Detect which cell encompasses the target text, then output its (X, Y) center coordinate. 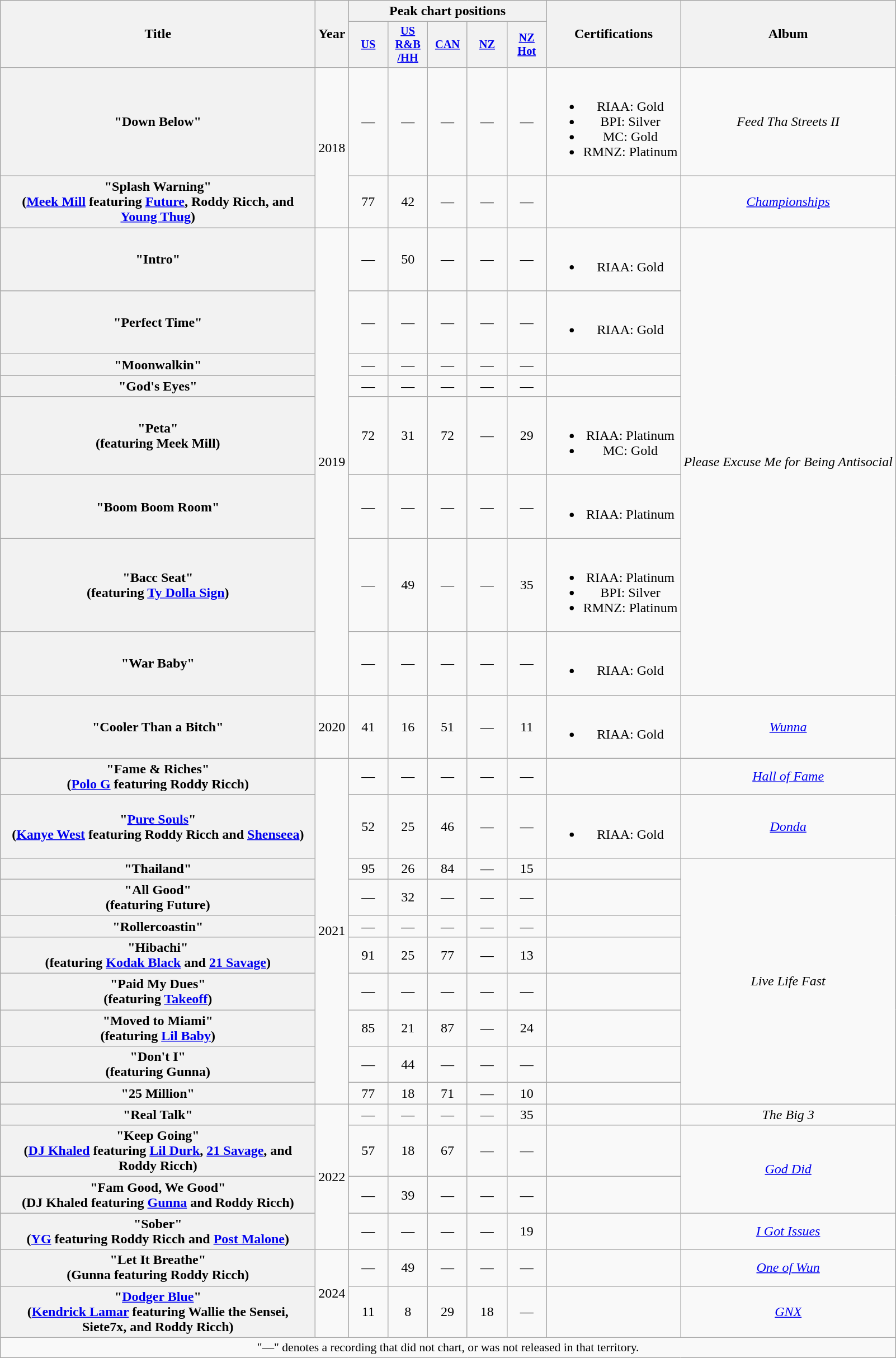
RIAA: PlatinumBPI: SilverRMNZ: Platinum (614, 585)
26 (408, 868)
85 (368, 1028)
"Sober"(YG featuring Roddy Ricch and Post Malone) (158, 1231)
"Perfect Time" (158, 322)
"Intro" (158, 260)
RIAA: PlatinumMC: Gold (614, 436)
RIAA: GoldBPI: SilverMC: GoldRMNZ: Platinum (614, 121)
41 (368, 726)
"Thailand" (158, 868)
16 (408, 726)
"Fame & Riches"(Polo G featuring Roddy Ricch) (158, 777)
39 (408, 1195)
Peak chart positions (447, 11)
NZ (487, 45)
31 (408, 436)
"Moonwalkin" (158, 365)
"Peta"(featuring Meek Mill) (158, 436)
"Bacc Seat"(featuring Ty Dolla Sign) (158, 585)
"Fam Good, We Good"(DJ Khaled featuring Gunna and Roddy Ricch) (158, 1195)
2019 (332, 462)
84 (447, 868)
"Splash Warning"(Meek Mill featuring Future, Roddy Ricch, and Young Thug) (158, 202)
21 (408, 1028)
32 (408, 897)
"God's Eyes" (158, 386)
"Moved to Miami"(featuring Lil Baby) (158, 1028)
52 (368, 826)
Wunna (789, 726)
24 (527, 1028)
"Paid My Dues"(featuring Takeoff) (158, 992)
"Rollercoastin" (158, 926)
Certifications (614, 34)
Donda (789, 826)
46 (447, 826)
The Big 3 (789, 1115)
Hall of Fame (789, 777)
Title (158, 34)
19 (527, 1231)
57 (368, 1151)
Championships (789, 202)
GNX (789, 1312)
"Let It Breathe"(Gunna featuring Roddy Ricch) (158, 1268)
2020 (332, 726)
RIAA: Platinum (614, 507)
2024 (332, 1294)
"Hibachi"(featuring Kodak Black and 21 Savage) (158, 955)
"Boom Boom Room" (158, 507)
2021 (332, 931)
"All Good"(featuring Future) (158, 897)
NZHot (527, 45)
10 (527, 1093)
"Down Below" (158, 121)
"Pure Souls"(Kanye West featuring Roddy Ricch and Shenseea) (158, 826)
95 (368, 868)
44 (408, 1064)
Feed Tha Streets II (789, 121)
71 (447, 1093)
God Did (789, 1169)
Live Life Fast (789, 981)
CAN (447, 45)
"25 Million" (158, 1093)
I Got Issues (789, 1231)
Please Excuse Me for Being Antisocial (789, 462)
USR&B/HH (408, 45)
42 (408, 202)
One of Wun (789, 1268)
"Cooler Than a Bitch" (158, 726)
91 (368, 955)
"Dodger Blue"(Kendrick Lamar featuring Wallie the Sensei, Siete7x, and Roddy Ricch) (158, 1312)
US (368, 45)
Album (789, 34)
13 (527, 955)
2022 (332, 1177)
"War Baby" (158, 664)
87 (447, 1028)
50 (408, 260)
8 (408, 1312)
"Keep Going"(DJ Khaled featuring Lil Durk, 21 Savage, and Roddy Ricch) (158, 1151)
Year (332, 34)
15 (527, 868)
2018 (332, 147)
"Real Talk" (158, 1115)
51 (447, 726)
"Don't I"(featuring Gunna) (158, 1064)
67 (447, 1151)
"—" denotes a recording that did not chart, or was not released in that territory. (449, 1347)
